Scan for the cell matching the given text and deliver its [x, y] coordinate at center. 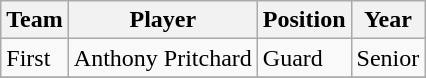
Player [162, 20]
Position [304, 20]
Year [388, 20]
Team [35, 20]
Anthony Pritchard [162, 58]
Guard [304, 58]
Senior [388, 58]
First [35, 58]
